From the cell containing the given text, extract its center point as [x, y] coordinate. 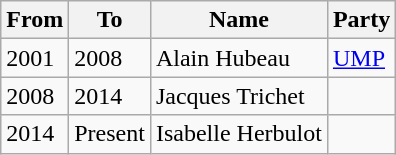
To [110, 20]
Present [110, 134]
From [35, 20]
UMP [361, 58]
Jacques Trichet [238, 96]
Party [361, 20]
2001 [35, 58]
Isabelle Herbulot [238, 134]
Alain Hubeau [238, 58]
Name [238, 20]
